Identify which cell holds the provided text, then report its [X, Y] central coordinate. 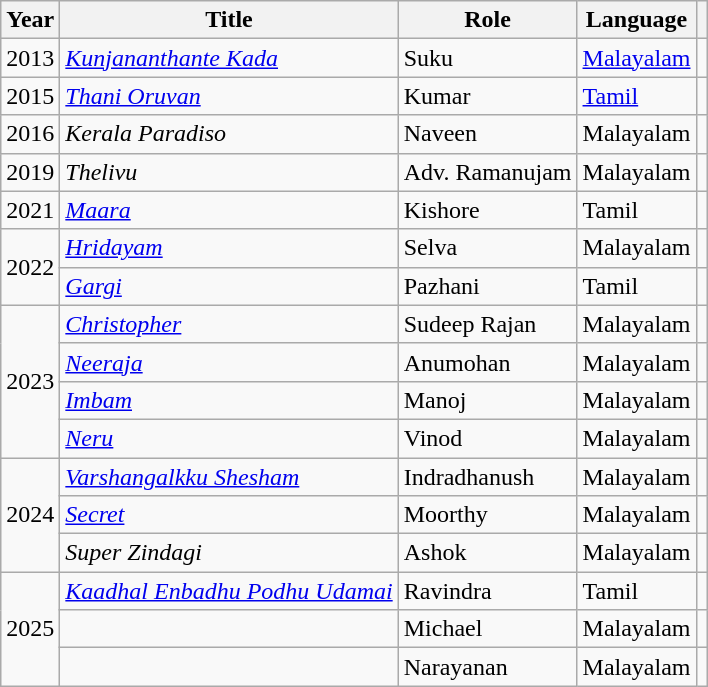
Super Zindagi [229, 553]
Anumohan [488, 362]
Kerala Paradiso [229, 134]
Maara [229, 210]
Imbam [229, 400]
Kaadhal Enbadhu Podhu Udamai [229, 591]
Neeraja [229, 362]
Kunjananthante Kada [229, 58]
Adv. Ramanujam [488, 172]
Thani Oruvan [229, 96]
Kishore [488, 210]
Naveen [488, 134]
Year [30, 20]
Sudeep Rajan [488, 324]
Moorthy [488, 515]
Pazhani [488, 286]
2024 [30, 515]
Gargi [229, 286]
Thelivu [229, 172]
Ravindra [488, 591]
2013 [30, 58]
2015 [30, 96]
2019 [30, 172]
Secret [229, 515]
Role [488, 20]
Language [636, 20]
Hridayam [229, 248]
2021 [30, 210]
Neru [229, 438]
2025 [30, 629]
Michael [488, 629]
Kumar [488, 96]
Selva [488, 248]
Indradhanush [488, 477]
Narayanan [488, 667]
Christopher [229, 324]
Vinod [488, 438]
Title [229, 20]
Suku [488, 58]
2016 [30, 134]
Ashok [488, 553]
2022 [30, 267]
Manoj [488, 400]
2023 [30, 381]
Varshangalkku Shesham [229, 477]
